For the text-containing cell, return its midpoint in (X, Y) coordinate format. 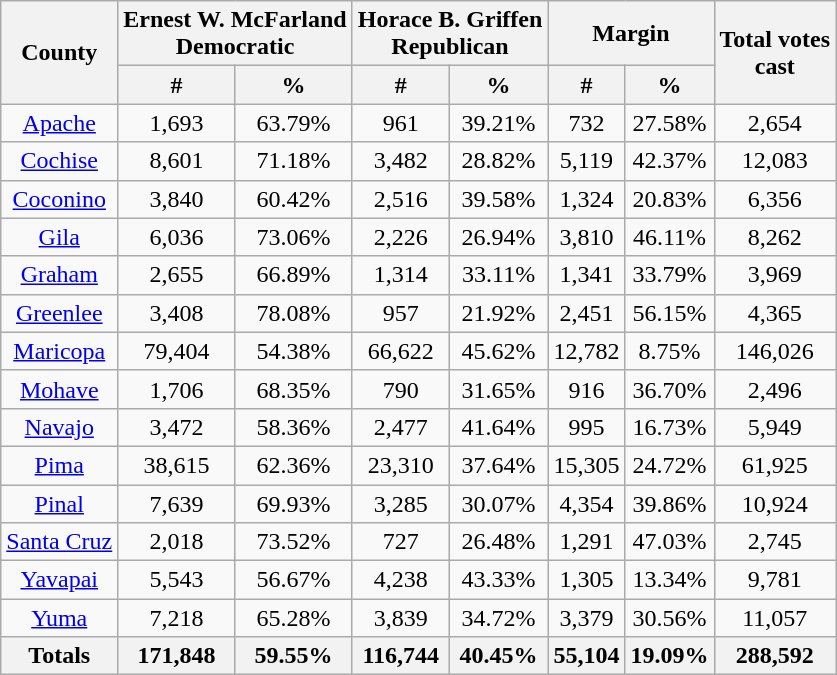
11,057 (775, 618)
13.34% (670, 580)
56.67% (294, 580)
5,119 (586, 161)
790 (400, 389)
3,408 (176, 313)
1,706 (176, 389)
957 (400, 313)
4,354 (586, 503)
1,693 (176, 123)
1,324 (586, 199)
Pinal (60, 503)
60.42% (294, 199)
8.75% (670, 351)
12,782 (586, 351)
39.21% (498, 123)
10,924 (775, 503)
19.09% (670, 656)
55,104 (586, 656)
37.64% (498, 465)
27.58% (670, 123)
33.11% (498, 275)
3,379 (586, 618)
Apache (60, 123)
26.94% (498, 237)
7,218 (176, 618)
3,810 (586, 237)
71.18% (294, 161)
2,516 (400, 199)
732 (586, 123)
8,601 (176, 161)
3,472 (176, 427)
288,592 (775, 656)
2,745 (775, 542)
1,314 (400, 275)
4,365 (775, 313)
45.62% (498, 351)
28.82% (498, 161)
78.08% (294, 313)
Santa Cruz (60, 542)
39.58% (498, 199)
2,655 (176, 275)
Horace B. GriffenRepublican (450, 34)
County (60, 52)
15,305 (586, 465)
33.79% (670, 275)
59.55% (294, 656)
146,026 (775, 351)
4,238 (400, 580)
Totals (60, 656)
Pima (60, 465)
38,615 (176, 465)
2,451 (586, 313)
2,654 (775, 123)
65.28% (294, 618)
46.11% (670, 237)
41.64% (498, 427)
8,262 (775, 237)
116,744 (400, 656)
30.07% (498, 503)
40.45% (498, 656)
54.38% (294, 351)
66.89% (294, 275)
Mohave (60, 389)
2,018 (176, 542)
Navajo (60, 427)
69.93% (294, 503)
3,839 (400, 618)
Maricopa (60, 351)
26.48% (498, 542)
727 (400, 542)
Greenlee (60, 313)
58.36% (294, 427)
Graham (60, 275)
62.36% (294, 465)
73.52% (294, 542)
63.79% (294, 123)
Gila (60, 237)
Cochise (60, 161)
42.37% (670, 161)
3,482 (400, 161)
2,226 (400, 237)
7,639 (176, 503)
21.92% (498, 313)
5,949 (775, 427)
Ernest W. McFarlandDemocratic (235, 34)
Coconino (60, 199)
68.35% (294, 389)
79,404 (176, 351)
6,356 (775, 199)
2,477 (400, 427)
16.73% (670, 427)
73.06% (294, 237)
171,848 (176, 656)
2,496 (775, 389)
23,310 (400, 465)
20.83% (670, 199)
66,622 (400, 351)
995 (586, 427)
43.33% (498, 580)
9,781 (775, 580)
39.86% (670, 503)
Margin (631, 34)
3,840 (176, 199)
34.72% (498, 618)
1,341 (586, 275)
6,036 (176, 237)
30.56% (670, 618)
Yuma (60, 618)
47.03% (670, 542)
31.65% (498, 389)
5,543 (176, 580)
36.70% (670, 389)
1,305 (586, 580)
12,083 (775, 161)
56.15% (670, 313)
61,925 (775, 465)
3,285 (400, 503)
24.72% (670, 465)
Total votescast (775, 52)
916 (586, 389)
1,291 (586, 542)
Yavapai (60, 580)
3,969 (775, 275)
961 (400, 123)
